Provide the [X, Y] coordinate of the cell's center where the given text is located.  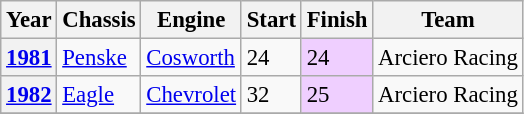
Cosworth [191, 58]
Start [271, 20]
Chevrolet [191, 95]
Eagle [99, 95]
Engine [191, 20]
Chassis [99, 20]
1981 [29, 58]
Finish [336, 20]
25 [336, 95]
Year [29, 20]
32 [271, 95]
1982 [29, 95]
Team [448, 20]
Penske [99, 58]
